Capture the cell that displays the provided text and extract its (x, y) central coordinate. 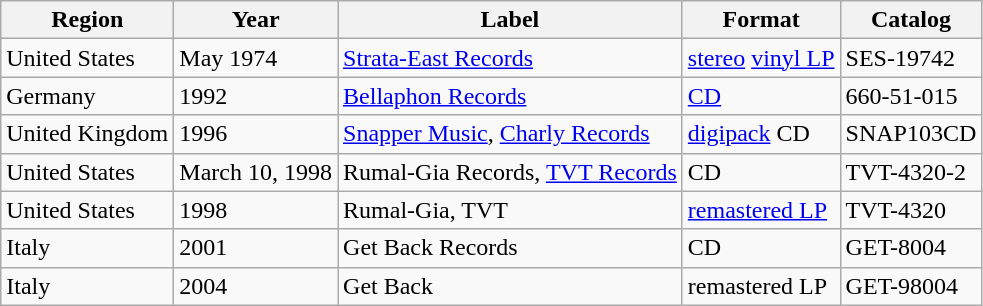
1992 (256, 96)
2001 (256, 248)
March 10, 1998 (256, 172)
stereo vinyl LP (761, 58)
1998 (256, 210)
Catalog (911, 20)
SES-19742 (911, 58)
Format (761, 20)
TVT-4320-2 (911, 172)
Label (510, 20)
TVT-4320 (911, 210)
1996 (256, 134)
GET-8004 (911, 248)
SNAP103CD (911, 134)
Snapper Music, Charly Records (510, 134)
Rumal-Gia Records, TVT Records (510, 172)
660-51-015 (911, 96)
Region (88, 20)
digipack CD (761, 134)
2004 (256, 286)
Year (256, 20)
Germany (88, 96)
Rumal-Gia, TVT (510, 210)
GET-98004 (911, 286)
Get Back (510, 286)
United Kingdom (88, 134)
Get Back Records (510, 248)
Strata-East Records (510, 58)
May 1974 (256, 58)
Bellaphon Records (510, 96)
